Identify which cell holds the provided text, then report its [X, Y] central coordinate. 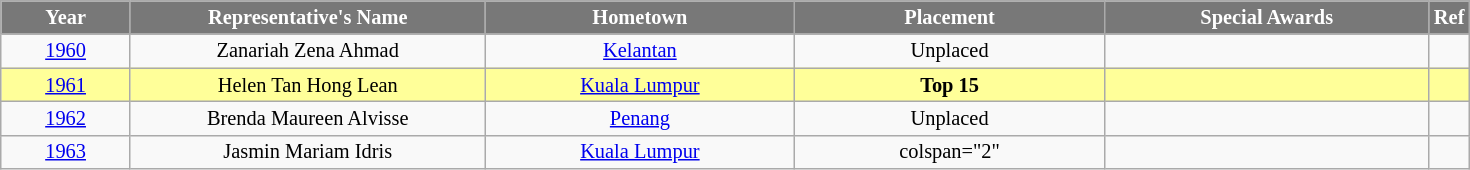
Jasmin Mariam Idris [308, 152]
Top 15 [950, 85]
1960 [66, 51]
1961 [66, 85]
Hometown [640, 17]
Brenda Maureen Alvisse [308, 118]
1962 [66, 118]
Ref [1449, 17]
Representative's Name [308, 17]
Special Awards [1266, 17]
Year [66, 17]
Helen Tan Hong Lean [308, 85]
Penang [640, 118]
Kelantan [640, 51]
Zanariah Zena Ahmad [308, 51]
1963 [66, 152]
colspan="2" [950, 152]
Placement [950, 17]
